Pinpoint the cell where the given text exists, returning its (x, y) midpoint coordinate. 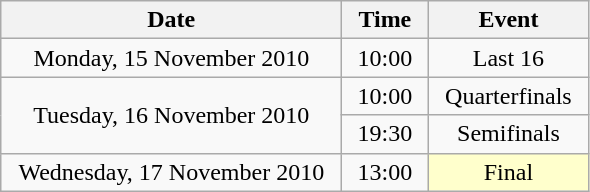
Tuesday, 16 November 2010 (172, 115)
Monday, 15 November 2010 (172, 58)
Final (508, 172)
19:30 (385, 134)
Last 16 (508, 58)
Semifinals (508, 134)
13:00 (385, 172)
Wednesday, 17 November 2010 (172, 172)
Event (508, 20)
Date (172, 20)
Time (385, 20)
Quarterfinals (508, 96)
